Return the (x, y) coordinate for the center point of the cell that contains the specified text.  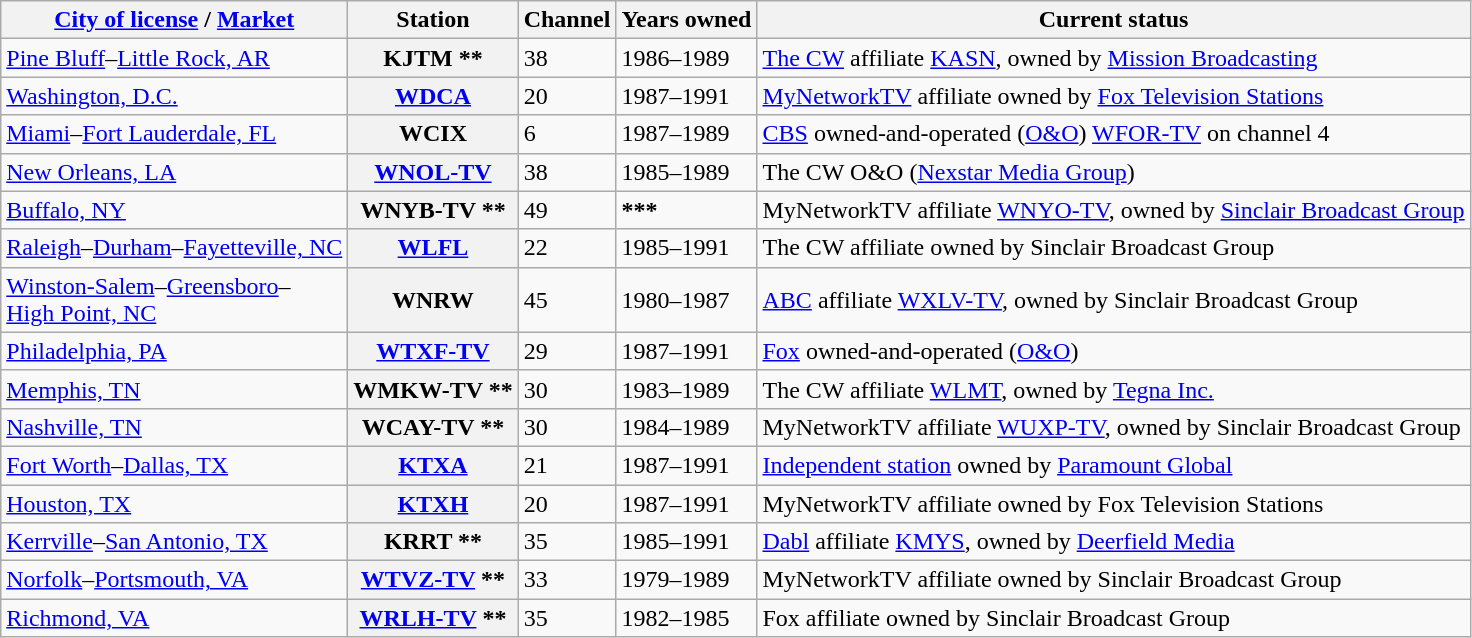
WNYB-TV ** (433, 210)
Kerrville–San Antonio, TX (174, 542)
22 (567, 248)
Fort Worth–Dallas, TX (174, 465)
WNOL-TV (433, 172)
1979–1989 (686, 580)
The CW affiliate KASN, owned by Mission Broadcasting (1114, 58)
CBS owned-and-operated (O&O) WFOR-TV on channel 4 (1114, 134)
49 (567, 210)
*** (686, 210)
KTXH (433, 503)
WTVZ-TV ** (433, 580)
Winston-Salem–Greensboro–High Point, NC (174, 300)
ABC affiliate WXLV-TV, owned by Sinclair Broadcast Group (1114, 300)
Norfolk–Portsmouth, VA (174, 580)
1986–1989 (686, 58)
1987–1989 (686, 134)
WCAY-TV ** (433, 427)
21 (567, 465)
Nashville, TN (174, 427)
WRLH-TV ** (433, 618)
1985–1989 (686, 172)
1982–1985 (686, 618)
1984–1989 (686, 427)
KTXA (433, 465)
Years owned (686, 20)
The CW affiliate owned by Sinclair Broadcast Group (1114, 248)
Independent station owned by Paramount Global (1114, 465)
Memphis, TN (174, 389)
6 (567, 134)
New Orleans, LA (174, 172)
Pine Bluff–Little Rock, AR (174, 58)
33 (567, 580)
29 (567, 351)
WMKW-TV ** (433, 389)
Dabl affiliate KMYS, owned by Deerfield Media (1114, 542)
Washington, D.C. (174, 96)
Current status (1114, 20)
Philadelphia, PA (174, 351)
Fox owned-and-operated (O&O) (1114, 351)
KJTM ** (433, 58)
1983–1989 (686, 389)
1980–1987 (686, 300)
Buffalo, NY (174, 210)
WDCA (433, 96)
45 (567, 300)
Houston, TX (174, 503)
MyNetworkTV affiliate WNYO-TV, owned by Sinclair Broadcast Group (1114, 210)
WTXF-TV (433, 351)
WLFL (433, 248)
The CW O&O (Nexstar Media Group) (1114, 172)
Channel (567, 20)
WNRW (433, 300)
Fox affiliate owned by Sinclair Broadcast Group (1114, 618)
MyNetworkTV affiliate WUXP-TV, owned by Sinclair Broadcast Group (1114, 427)
The CW affiliate WLMT, owned by Tegna Inc. (1114, 389)
City of license / Market (174, 20)
Miami–Fort Lauderdale, FL (174, 134)
Richmond, VA (174, 618)
KRRT ** (433, 542)
Raleigh–Durham–Fayetteville, NC (174, 248)
WCIX (433, 134)
MyNetworkTV affiliate owned by Sinclair Broadcast Group (1114, 580)
Station (433, 20)
